Output the (x, y) coordinate of the center of the cell containing the given text.  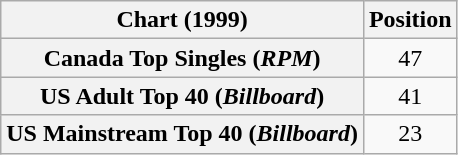
US Adult Top 40 (Billboard) (182, 96)
US Mainstream Top 40 (Billboard) (182, 134)
Canada Top Singles (RPM) (182, 58)
47 (410, 58)
23 (410, 134)
Chart (1999) (182, 20)
41 (410, 96)
Position (410, 20)
